Locate the cell with the specified text and output its [x, y] center coordinate. 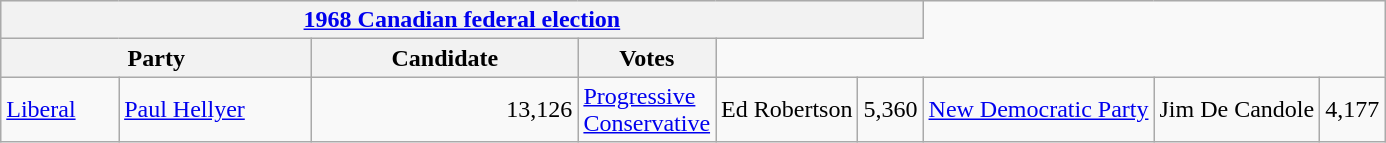
Progressive Conservative [647, 110]
1968 Canadian federal election [462, 20]
Paul Hellyer [216, 110]
5,360 [890, 110]
Liberal [60, 110]
Ed Robertson [787, 110]
Candidate [445, 58]
Votes [647, 58]
13,126 [445, 110]
Party [156, 58]
Jim De Candole [1237, 110]
4,177 [1352, 110]
New Democratic Party [1038, 110]
